Find where the given text appears and provide that cell's center as [X, Y] coordinate. 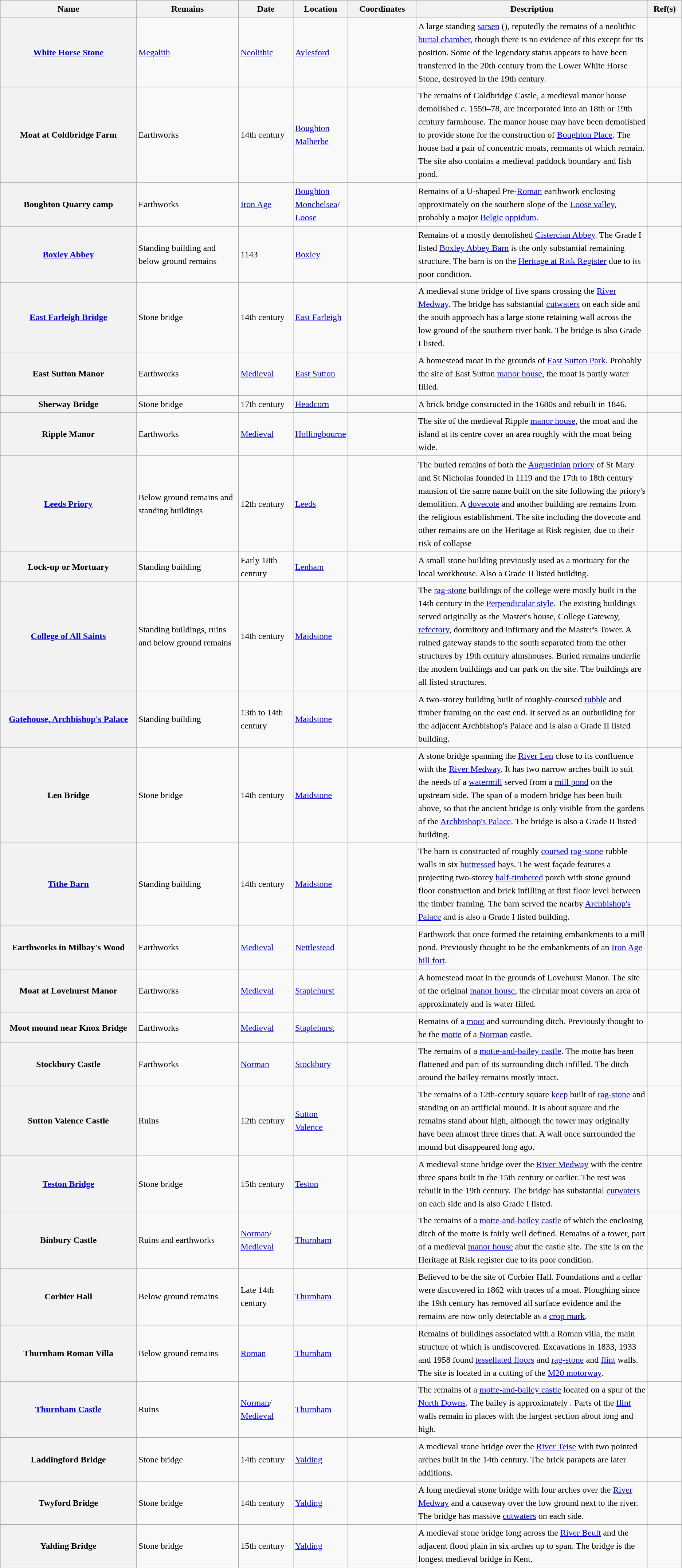
Remains of a U-shaped Pre-Roman earthwork enclosing approximately on the southern slope of the Loose valley, probably a major Belgic oppidum. [532, 205]
Moat at Lovehurst Manor [68, 991]
Standing buildings, ruins and below ground remains [188, 636]
Date [266, 9]
The site of the medieval Ripple manor house, the moat and the island at its centre cover an area roughly with the moat being wide. [532, 434]
Below ground remains and standing buildings [188, 504]
Moot mound near Knox Bridge [68, 1027]
Early 18th century [266, 566]
Twyford Bridge [68, 1503]
Leeds Priory [68, 504]
17th century [266, 404]
East Farleigh [321, 317]
Roman [266, 1353]
East Farleigh Bridge [68, 317]
1143 [266, 254]
Nettlestead [321, 947]
A medieval stone bridge over the River Teise with two pointed arches built in the 14th century. The brick parapets are later additions. [532, 1459]
Hollingbourne [321, 434]
Neolithic [266, 52]
Gatehouse, Archbishop's Palace [68, 719]
Standing building and below ground remains [188, 254]
13th to 14th century [266, 719]
Ripple Manor [68, 434]
Ruins and earthworks [188, 1240]
Laddingford Bridge [68, 1459]
Location [321, 9]
Binbury Castle [68, 1240]
Megalith [188, 52]
A homestead moat in the grounds of East Sutton Park. Probably the site of East Sutton manor house, the moat is partly water filled. [532, 374]
Moat at Coldbridge Farm [68, 135]
East Sutton [321, 374]
Ref(s) [665, 9]
A brick bridge constructed in the 1680s and rebuilt in 1846. [532, 404]
Lenham [321, 566]
Boxley Abbey [68, 254]
Thurnham Roman Villa [68, 1353]
Corbier Hall [68, 1297]
Boxley [321, 254]
Teston Bridge [68, 1184]
Leeds [321, 504]
Earthwork that once formed the retaining embankments to a mill pond. Previously thought to be the embankments of an Iron Age hill fort. [532, 947]
Late 14th century [266, 1297]
Description [532, 9]
Boughton Malherbe [321, 135]
Stockbury Castle [68, 1065]
Sherway Bridge [68, 404]
A small stone building previously used as a mortuary for the local workhouse. Also a Grade II listed building. [532, 566]
Headcorn [321, 404]
Lock-up or Mortuary [68, 566]
Norman [266, 1065]
White Horse Stone [68, 52]
Earthworks in Milbay's Wood [68, 947]
Tithe Barn [68, 885]
Boughton Monchelsea/Loose [321, 205]
East Sutton Manor [68, 374]
Sutton Valence Castle [68, 1121]
Thurnham Castle [68, 1410]
Coordinates [382, 9]
Teston [321, 1184]
Sutton Valence [321, 1121]
College of All Saints [68, 636]
Remains of a moot and surrounding ditch. Previously thought to be the motte of a Norman castle. [532, 1027]
Yalding Bridge [68, 1546]
Boughton Quarry camp [68, 205]
Len Bridge [68, 795]
Aylesford [321, 52]
Iron Age [266, 205]
Name [68, 9]
Stockbury [321, 1065]
Remains [188, 9]
